Locate the cell with the specified text and output its [X, Y] center coordinate. 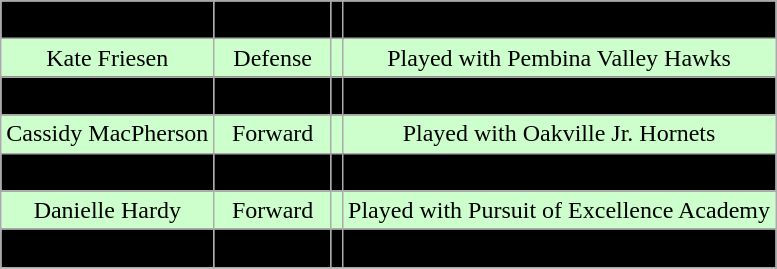
Madison Myers [108, 20]
Cassidy MacPherson [108, 134]
Danielle Hardy [108, 210]
Goaltender [273, 20]
Defense [273, 58]
Played with Etobicoke Jr. Dolphins [560, 96]
Kate Friesen [108, 58]
Played with Pembina Valley Hawks [560, 58]
Emily Landry [108, 96]
Played with Rice Memorial HS (VT) [560, 20]
Christina Putigna [108, 172]
Nastasia Burzynski [108, 248]
Played with East Coast Wizards [560, 248]
Played with Pursuit of Excellence Academy [560, 210]
